Scan for the cell matching the given text and deliver its (X, Y) coordinate at center. 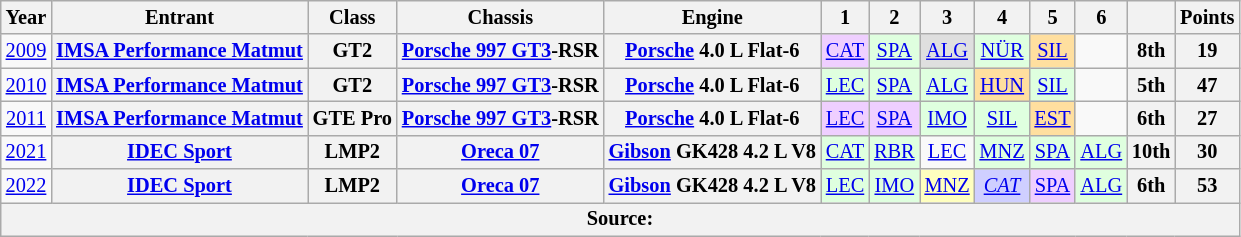
Engine (712, 17)
Entrant (180, 17)
RBR (894, 152)
47 (1207, 85)
GTE Pro (352, 118)
5 (1053, 17)
3 (948, 17)
Source: (620, 219)
NÜR (1002, 51)
EST (1053, 118)
53 (1207, 186)
2 (894, 17)
2009 (26, 51)
27 (1207, 118)
1 (845, 17)
2022 (26, 186)
30 (1207, 152)
2021 (26, 152)
Class (352, 17)
HUN (1002, 85)
Chassis (500, 17)
5th (1151, 85)
4 (1002, 17)
19 (1207, 51)
2010 (26, 85)
8th (1151, 51)
Year (26, 17)
2011 (26, 118)
Points (1207, 17)
10th (1151, 152)
6 (1101, 17)
